Return [x, y] of the center of cell containing provided text 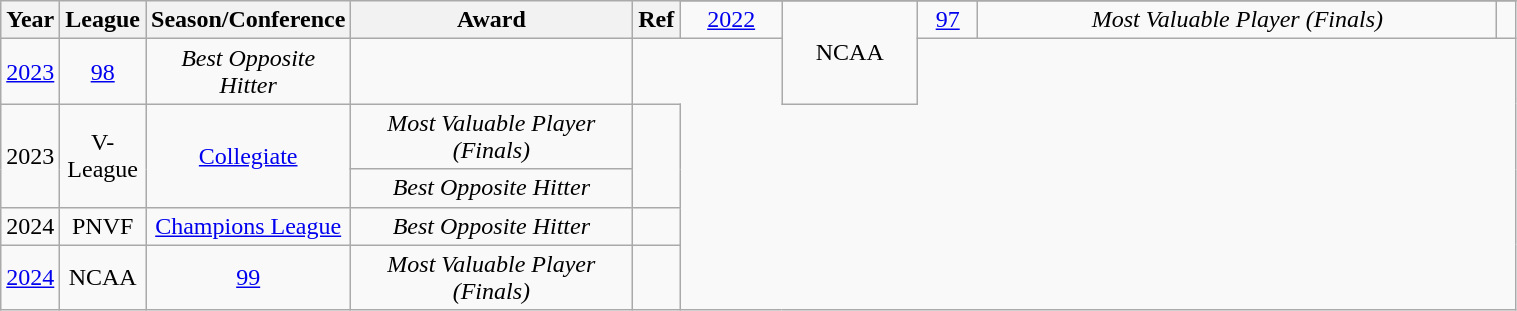
Champions League [248, 226]
Award [492, 20]
99 [248, 278]
PNVF [103, 226]
2022 [730, 20]
98 [103, 72]
Year [30, 20]
League [103, 20]
97 [948, 20]
Ref [656, 20]
Collegiate [248, 156]
V-League [103, 156]
Season/Conference [248, 20]
